Locate the cell with the specified text and output its (X, Y) center coordinate. 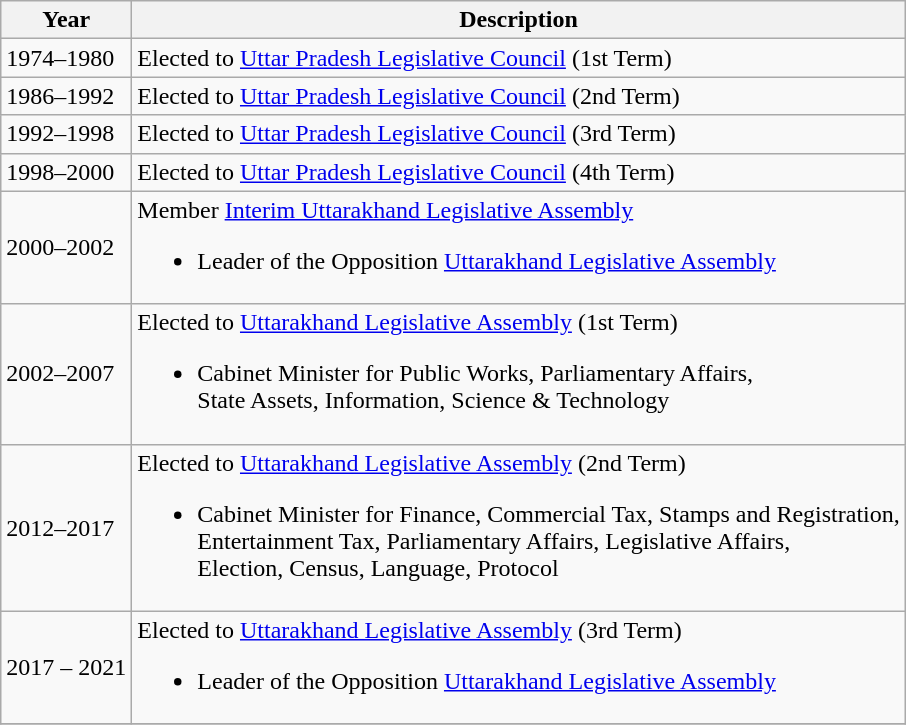
1992–1998 (66, 134)
1974–1980 (66, 58)
Year (66, 20)
Elected to Uttar Pradesh Legislative Council (2nd Term) (518, 96)
Elected to Uttarakhand Legislative Assembly (3rd Term)Leader of the Opposition Uttarakhand Legislative Assembly (518, 668)
Elected to Uttar Pradesh Legislative Council (3rd Term) (518, 134)
2017 – 2021 (66, 668)
1998–2000 (66, 172)
Member Interim Uttarakhand Legislative AssemblyLeader of the Opposition Uttarakhand Legislative Assembly (518, 248)
2000–2002 (66, 248)
2002–2007 (66, 374)
1986–1992 (66, 96)
2012–2017 (66, 528)
Description (518, 20)
Elected to Uttar Pradesh Legislative Council (1st Term) (518, 58)
Elected to Uttar Pradesh Legislative Council (4th Term) (518, 172)
